Pinpoint the cell where the given text exists, returning its [X, Y] midpoint coordinate. 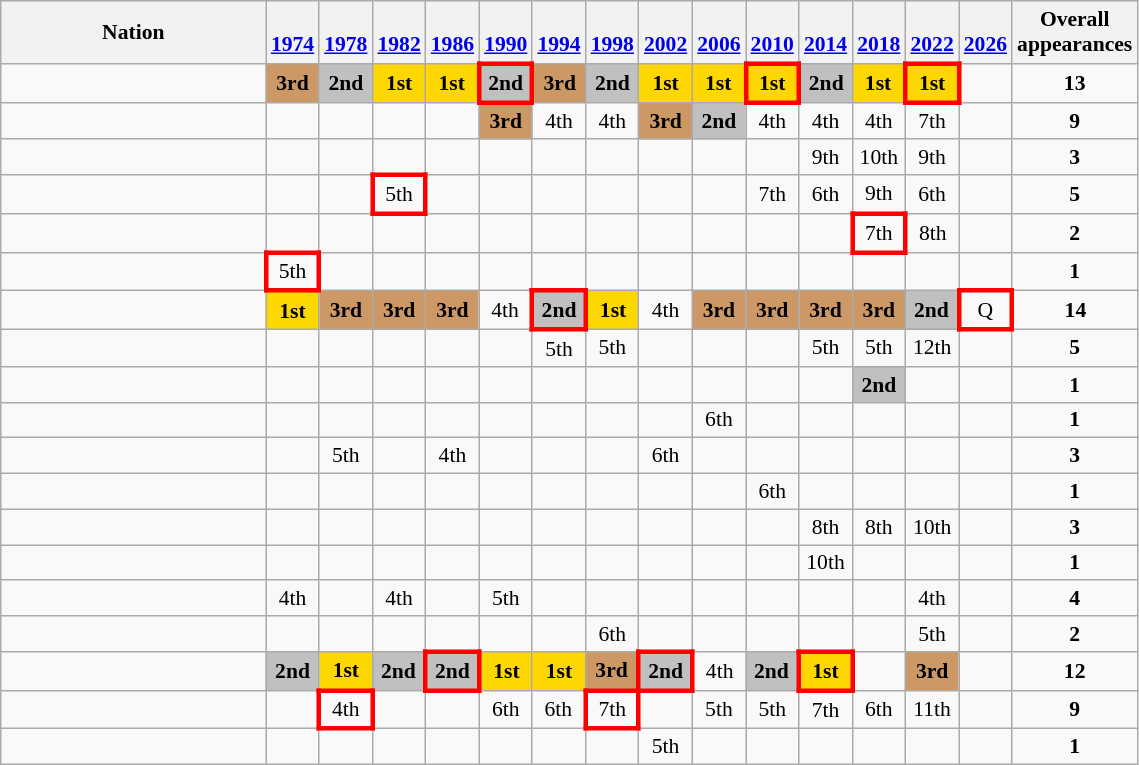
1978 [346, 32]
12 [1074, 672]
11th [932, 710]
Q [986, 310]
2026 [986, 32]
1998 [612, 32]
14 [1074, 310]
2006 [718, 32]
1986 [452, 32]
1994 [558, 32]
Overall appearances [1074, 32]
2014 [826, 32]
1982 [398, 32]
2010 [772, 32]
Nation [134, 32]
2002 [666, 32]
1974 [292, 32]
4 [1074, 599]
2022 [932, 32]
1990 [506, 32]
12th [932, 348]
13 [1074, 84]
2018 [878, 32]
